Pinpoint the cell where the given text exists, returning its [X, Y] midpoint coordinate. 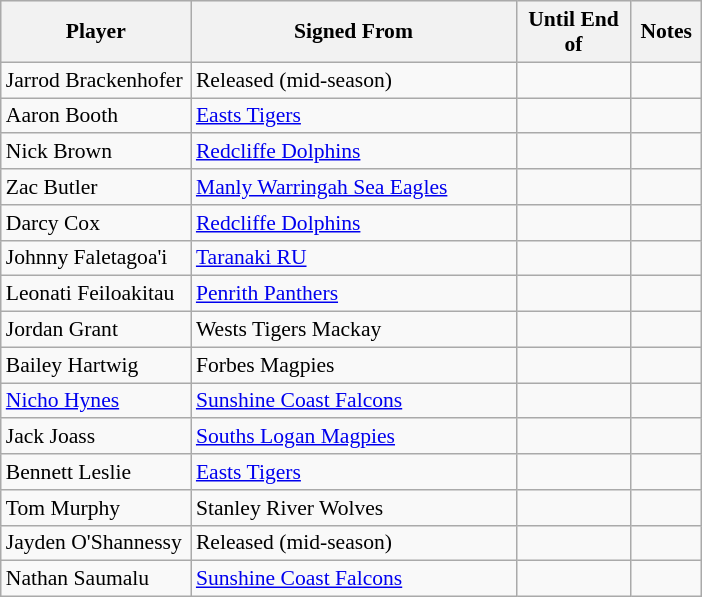
Jordan Grant [96, 330]
Nicho Hynes [96, 401]
Signed From [354, 32]
Zac Butler [96, 187]
Tom Murphy [96, 508]
Until End of [574, 32]
Jayden O'Shannessy [96, 543]
Jarrod Brackenhofer [96, 80]
Leonati Feiloakitau [96, 294]
Bailey Hartwig [96, 365]
Penrith Panthers [354, 294]
Stanley River Wolves [354, 508]
Player [96, 32]
Nick Brown [96, 152]
Taranaki RU [354, 258]
Manly Warringah Sea Eagles [354, 187]
Forbes Magpies [354, 365]
Johnny Faletagoa'i [96, 258]
Jack Joass [96, 437]
Aaron Booth [96, 116]
Nathan Saumalu [96, 579]
Souths Logan Magpies [354, 437]
Wests Tigers Mackay [354, 330]
Darcy Cox [96, 223]
Bennett Leslie [96, 472]
Notes [666, 32]
